For the text-containing cell, return its midpoint in (x, y) coordinate format. 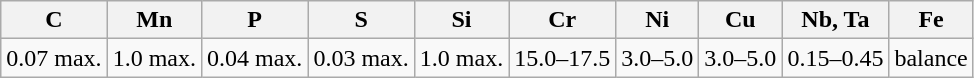
Si (461, 20)
Nb, Ta (836, 20)
0.15–0.45 (836, 58)
0.03 max. (361, 58)
balance (931, 58)
Cu (740, 20)
0.04 max. (255, 58)
0.07 max. (54, 58)
S (361, 20)
15.0–17.5 (562, 58)
Ni (658, 20)
C (54, 20)
Cr (562, 20)
Mn (154, 20)
Fe (931, 20)
P (255, 20)
